Output the [x, y] coordinate of the center of the cell containing the given text.  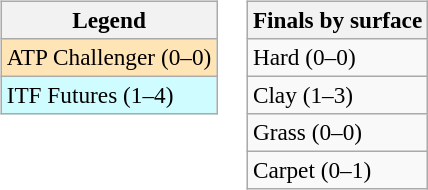
ATP Challenger (0–0) [108, 57]
Clay (1–3) [337, 95]
Grass (0–0) [337, 133]
Hard (0–0) [337, 57]
Carpet (0–1) [337, 171]
Finals by surface [337, 20]
ITF Futures (1–4) [108, 95]
Legend [108, 20]
